From the cell containing the given text, extract its center point as (X, Y) coordinate. 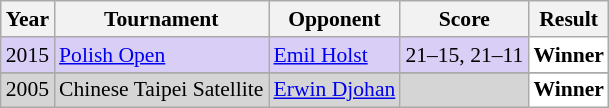
Erwin Djohan (334, 90)
21–15, 21–11 (464, 55)
Polish Open (161, 55)
Opponent (334, 19)
Year (28, 19)
Tournament (161, 19)
2015 (28, 55)
2005 (28, 90)
Chinese Taipei Satellite (161, 90)
Emil Holst (334, 55)
Score (464, 19)
Result (568, 19)
